Detect which cell encompasses the target text, then output its [X, Y] center coordinate. 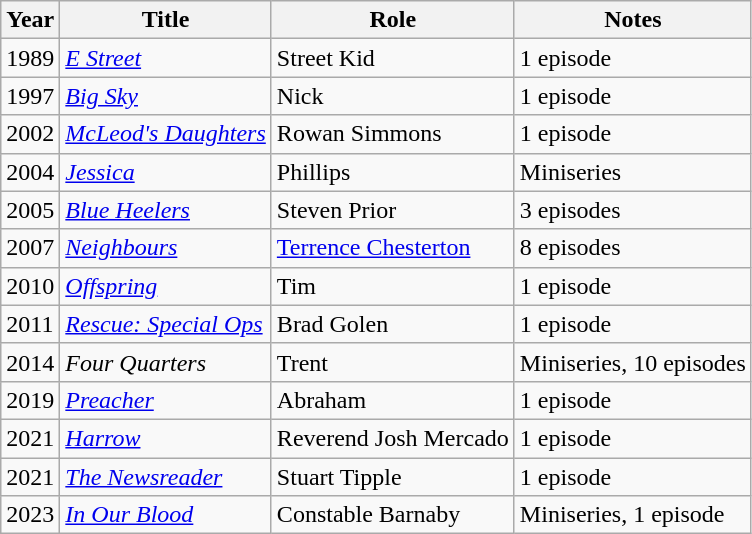
The Newsreader [166, 477]
Trent [392, 362]
Miniseries, 10 episodes [632, 362]
Role [392, 20]
Harrow [166, 438]
Phillips [392, 172]
Big Sky [166, 96]
8 episodes [632, 248]
Brad Golen [392, 324]
2002 [30, 134]
2014 [30, 362]
Neighbours [166, 248]
2004 [30, 172]
Rowan Simmons [392, 134]
Miniseries, 1 episode [632, 515]
Jessica [166, 172]
Offspring [166, 286]
1997 [30, 96]
2019 [30, 400]
Terrence Chesterton [392, 248]
Street Kid [392, 58]
McLeod's Daughters [166, 134]
Title [166, 20]
Steven Prior [392, 210]
1989 [30, 58]
2023 [30, 515]
Stuart Tipple [392, 477]
Constable Barnaby [392, 515]
Year [30, 20]
Nick [392, 96]
Rescue: Special Ops [166, 324]
2007 [30, 248]
Four Quarters [166, 362]
Blue Heelers [166, 210]
E Street [166, 58]
2005 [30, 210]
Tim [392, 286]
Abraham [392, 400]
2011 [30, 324]
Miniseries [632, 172]
Preacher [166, 400]
In Our Blood [166, 515]
Notes [632, 20]
Reverend Josh Mercado [392, 438]
2010 [30, 286]
3 episodes [632, 210]
